Return the [X, Y] coordinate for the center point of the cell that contains the specified text.  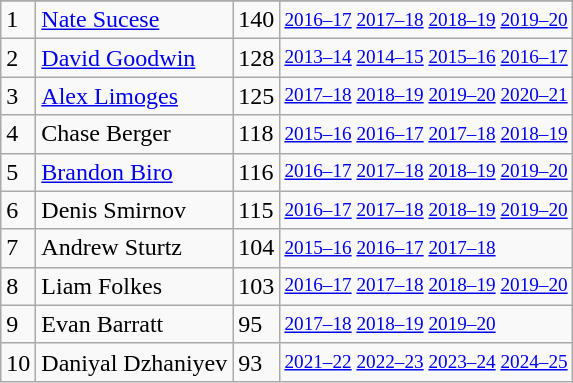
Brandon Biro [134, 172]
2015–16 2016–17 2017–18 2018–19 [426, 134]
104 [256, 248]
1 [18, 20]
Liam Folkes [134, 286]
140 [256, 20]
2015–16 2016–17 2017–18 [426, 248]
125 [256, 96]
118 [256, 134]
4 [18, 134]
2021–22 2022–23 2023–24 2024–25 [426, 362]
10 [18, 362]
6 [18, 210]
2013–14 2014–15 2015–16 2016–17 [426, 58]
116 [256, 172]
128 [256, 58]
3 [18, 96]
Nate Sucese [134, 20]
5 [18, 172]
7 [18, 248]
115 [256, 210]
Alex Limoges [134, 96]
93 [256, 362]
8 [18, 286]
Andrew Sturtz [134, 248]
Denis Smirnov [134, 210]
Chase Berger [134, 134]
2 [18, 58]
Daniyal Dzhaniyev [134, 362]
9 [18, 324]
103 [256, 286]
2017–18 2018–19 2019–20 2020–21 [426, 96]
2017–18 2018–19 2019–20 [426, 324]
Evan Barratt [134, 324]
David Goodwin [134, 58]
95 [256, 324]
